Capture the cell that displays the provided text and extract its [X, Y] central coordinate. 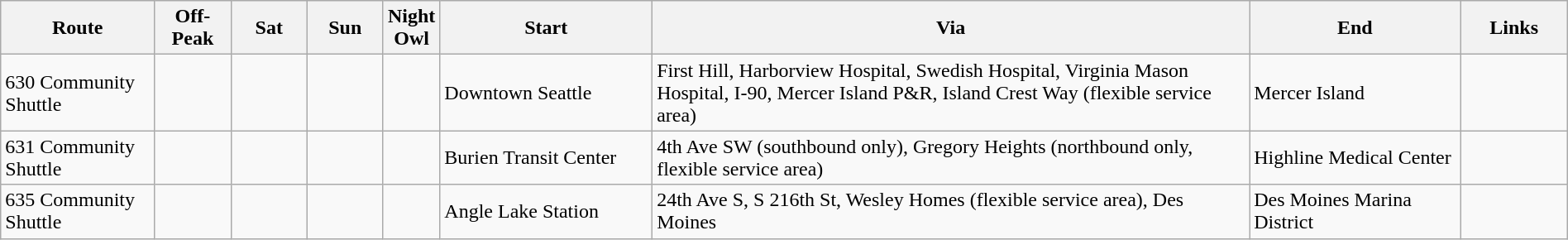
631 Community Shuttle [78, 157]
4th Ave SW (southbound only), Gregory Heights (northbound only, flexible service area) [951, 157]
630 Community Shuttle [78, 93]
Links [1513, 28]
Angle Lake Station [546, 212]
Downtown Seattle [546, 93]
Start [546, 28]
635 Community Shuttle [78, 212]
Via [951, 28]
End [1355, 28]
Route [78, 28]
Des Moines Marina District [1355, 212]
24th Ave S, S 216th St, Wesley Homes (flexible service area), Des Moines [951, 212]
Off-Peak [194, 28]
Night Owl [411, 28]
Sat [269, 28]
Burien Transit Center [546, 157]
First Hill, Harborview Hospital, Swedish Hospital, Virginia Mason Hospital, I-90, Mercer Island P&R, Island Crest Way (flexible service area) [951, 93]
Sun [345, 28]
Highline Medical Center [1355, 157]
Mercer Island [1355, 93]
